Output the [x, y] coordinate of the center of the cell containing the given text.  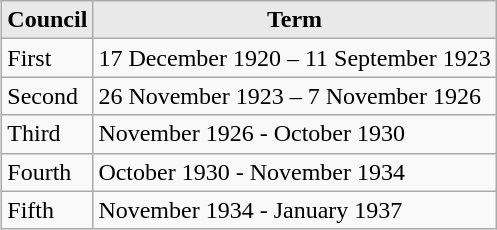
Third [48, 134]
Second [48, 96]
Fourth [48, 172]
26 November 1923 – 7 November 1926 [294, 96]
First [48, 58]
Term [294, 20]
17 December 1920 – 11 September 1923 [294, 58]
November 1934 - January 1937 [294, 210]
Fifth [48, 210]
November 1926 - October 1930 [294, 134]
Council [48, 20]
October 1930 - November 1934 [294, 172]
